Extract the (x, y) coordinate from the center of the cell holding the provided text.  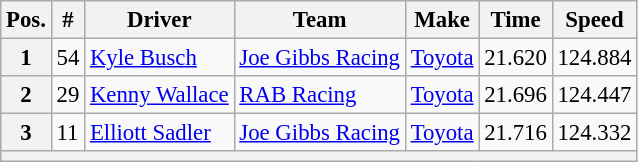
21.716 (516, 133)
21.696 (516, 95)
124.332 (594, 133)
1 (26, 58)
54 (68, 58)
Pos. (26, 20)
Kenny Wallace (160, 95)
Elliott Sadler (160, 133)
RAB Racing (320, 95)
Time (516, 20)
21.620 (516, 58)
29 (68, 95)
3 (26, 133)
Team (320, 20)
Kyle Busch (160, 58)
11 (68, 133)
124.447 (594, 95)
2 (26, 95)
Make (442, 20)
124.884 (594, 58)
Speed (594, 20)
# (68, 20)
Driver (160, 20)
